Identify which cell holds the provided text, then report its [X, Y] central coordinate. 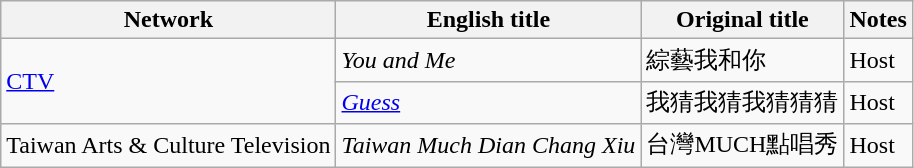
台灣MUCH點唱秀 [742, 146]
Notes [878, 20]
Guess [488, 102]
You and Me [488, 60]
綜藝我和你 [742, 60]
English title [488, 20]
Taiwan Arts & Culture Television [168, 146]
我猜我猜我猜猜猜 [742, 102]
Taiwan Much Dian Chang Xiu [488, 146]
CTV [168, 82]
Original title [742, 20]
Network [168, 20]
